Search for the cell housing the specified text and yield its (x, y) center coordinate. 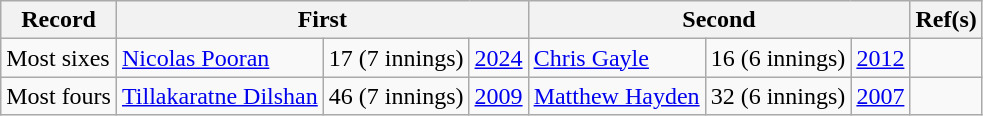
Chris Gayle (616, 58)
Nicolas Pooran (220, 58)
2012 (880, 58)
Matthew Hayden (616, 96)
Record (59, 20)
17 (7 innings) (396, 58)
Most sixes (59, 58)
2007 (880, 96)
2024 (498, 58)
Ref(s) (946, 20)
Second (719, 20)
First (322, 20)
32 (6 innings) (778, 96)
2009 (498, 96)
Most fours (59, 96)
16 (6 innings) (778, 58)
Tillakaratne Dilshan (220, 96)
46 (7 innings) (396, 96)
